Find where the given text appears and provide that cell's center as [x, y] coordinate. 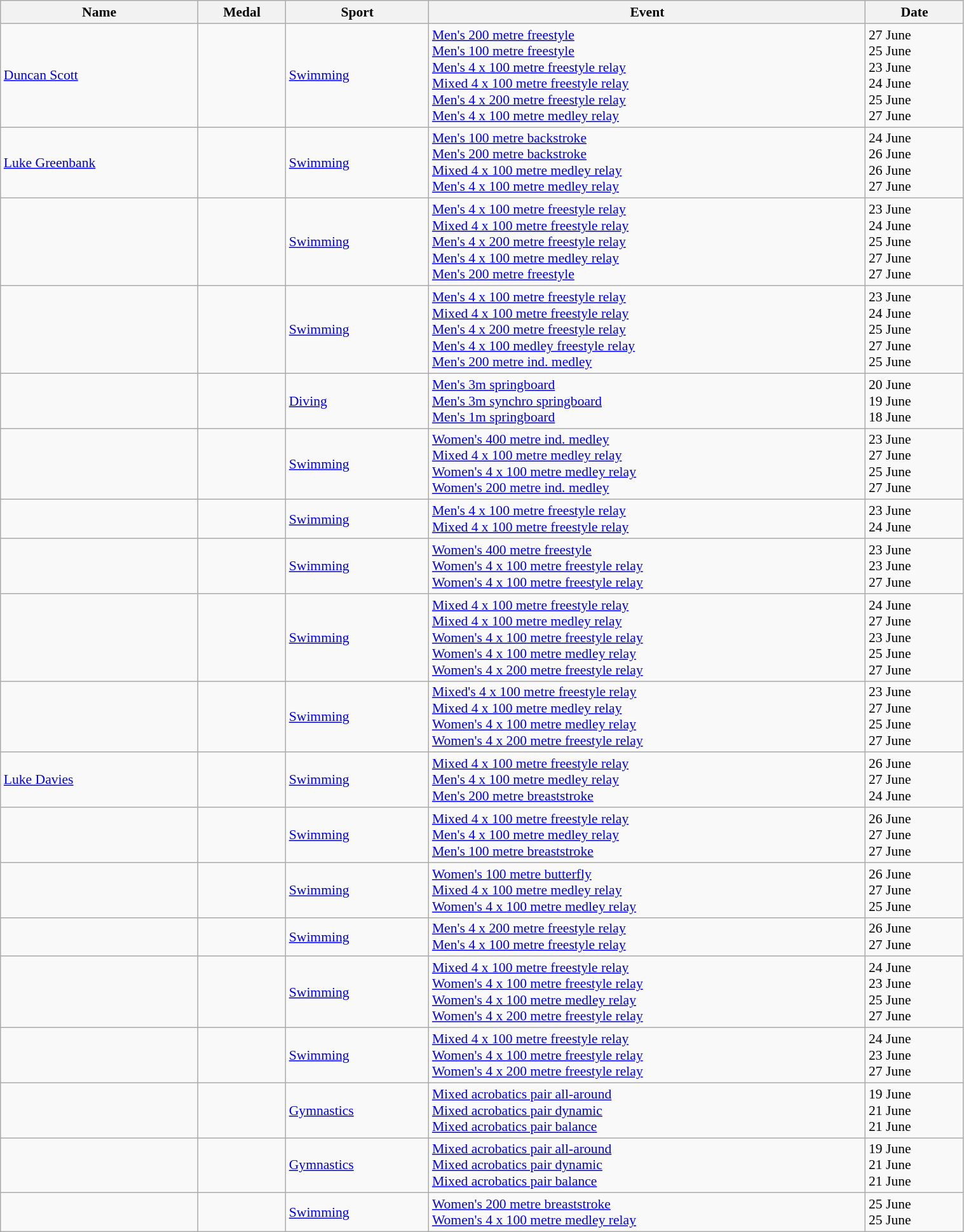
27 June25 June23 June24 June25 June27 June [914, 75]
23 June24 June25 June27 June27 June [914, 242]
Mixed 4 x 100 metre freestyle relayMen's 4 x 100 metre medley relayMen's 100 metre breaststroke [647, 835]
Mixed's 4 x 100 metre freestyle relayMixed 4 x 100 metre medley relay Women's 4 x 100 metre medley relay Women's 4 x 200 metre freestyle relay [647, 716]
Men's 4 x 100 metre freestyle relay Mixed 4 x 100 metre freestyle relay [647, 519]
Sport [357, 12]
26 June27 June27 June [914, 835]
Luke Greenbank [99, 163]
Women's 400 metre freestyle Women's 4 x 100 metre freestyle relay Women's 4 x 100 metre freestyle relay [647, 566]
24 June27 June23 June25 June27 June [914, 638]
Date [914, 12]
24 June26 June26 June27 June [914, 163]
20 June19 June18 June [914, 400]
Event [647, 12]
23 June23 June27 June [914, 566]
Mixed 4 x 100 metre freestyle relayWomen's 4 x 100 metre freestyle relayWomen's 4 x 200 metre freestyle relay [647, 1055]
Name [99, 12]
Duncan Scott [99, 75]
Medal [241, 12]
Men's 4 x 200 metre freestyle relayMen's 4 x 100 metre freestyle relay [647, 937]
26 June27 June24 June [914, 781]
23 June24 June25 June27 June25 June [914, 330]
Women's 200 metre breaststrokeWomen's 4 x 100 metre medley relay [647, 1213]
Men's 100 metre backstroke Men's 200 metre backstroke Mixed 4 x 100 metre medley relayMen's 4 x 100 metre medley relay [647, 163]
Diving [357, 400]
24 June23 June27 June [914, 1055]
Men's 3m springboardMen's 3m synchro springboardMen's 1m springboard [647, 400]
Women's 100 metre butterflyMixed 4 x 100 metre medley relay Women's 4 x 100 metre medley relay [647, 890]
Mixed 4 x 100 metre freestyle relayMen's 4 x 100 metre medley relayMen's 200 metre breaststroke [647, 781]
23 June24 June [914, 519]
Luke Davies [99, 781]
26 June 27 June25 June [914, 890]
25 June25 June [914, 1213]
26 June27 June [914, 937]
24 June23 June25 June27 June [914, 992]
Mixed 4 x 100 metre freestyle relayWomen's 4 x 100 metre freestyle relayWomen's 4 x 100 metre medley relayWomen's 4 x 200 metre freestyle relay [647, 992]
Women's 400 metre ind. medleyMixed 4 x 100 metre medley relay Women's 4 x 100 metre medley relayWomen's 200 metre ind. medley [647, 464]
